Output the (X, Y) coordinate of the center of the cell containing the given text.  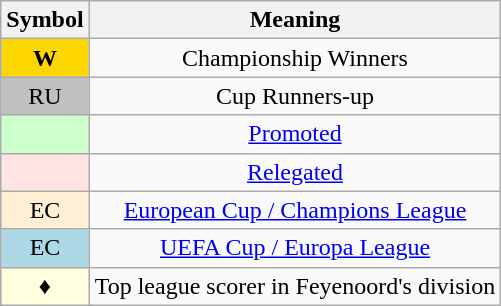
W (45, 58)
Relegated (295, 172)
UEFA Cup / Europa League (295, 248)
Championship Winners (295, 58)
Meaning (295, 20)
RU (45, 96)
Symbol (45, 20)
Cup Runners-up (295, 96)
Top league scorer in Feyenoord's division (295, 286)
European Cup / Champions League (295, 210)
Promoted (295, 134)
♦ (45, 286)
